Identify which cell holds the provided text, then report its (X, Y) central coordinate. 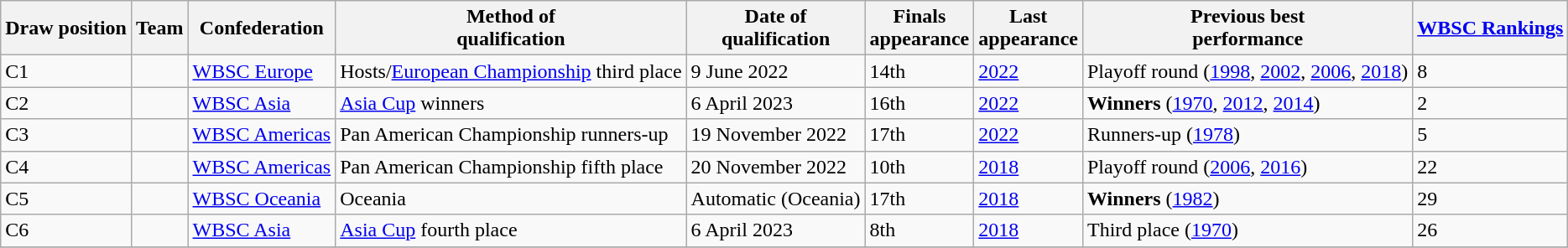
Runners-up (1978) (1247, 135)
16th (919, 103)
Playoff round (2006, 2016) (1247, 167)
5 (1490, 135)
Asia Cup winners (511, 103)
Automatic (Oceania) (775, 199)
Previous bestperformance (1247, 28)
Oceania (511, 199)
10th (919, 167)
9 June 2022 (775, 71)
Method ofqualification (511, 28)
C1 (66, 71)
C5 (66, 199)
C4 (66, 167)
Pan American Championship fifth place (511, 167)
C3 (66, 135)
19 November 2022 (775, 135)
14th (919, 71)
8 (1490, 71)
Asia Cup fourth place (511, 230)
Hosts/European Championship third place (511, 71)
WBSC Rankings (1490, 28)
Draw position (66, 28)
C2 (66, 103)
20 November 2022 (775, 167)
Winners (1970, 2012, 2014) (1247, 103)
Third place (1970) (1247, 230)
26 (1490, 230)
8th (919, 230)
Confederation (262, 28)
C6 (66, 230)
2 (1490, 103)
Playoff round (1998, 2002, 2006, 2018) (1247, 71)
Team (159, 28)
Lastappearance (1029, 28)
Winners (1982) (1247, 199)
Date ofqualification (775, 28)
29 (1490, 199)
22 (1490, 167)
WBSC Oceania (262, 199)
WBSC Europe (262, 71)
Finalsappearance (919, 28)
Pan American Championship runners-up (511, 135)
